From the cell containing the given text, extract its center point as (x, y) coordinate. 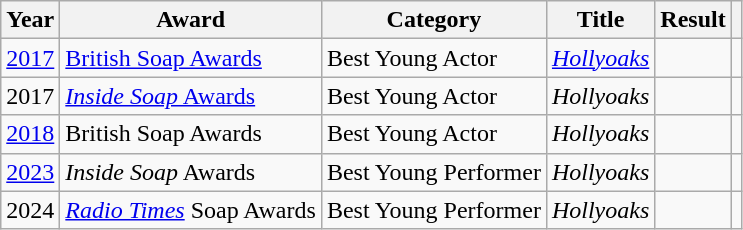
2024 (30, 210)
Result (693, 20)
2023 (30, 172)
Category (434, 20)
Award (191, 20)
Radio Times Soap Awards (191, 210)
2018 (30, 134)
Title (600, 20)
Year (30, 20)
